Return the (x, y) coordinate for the center point of the cell that contains the specified text.  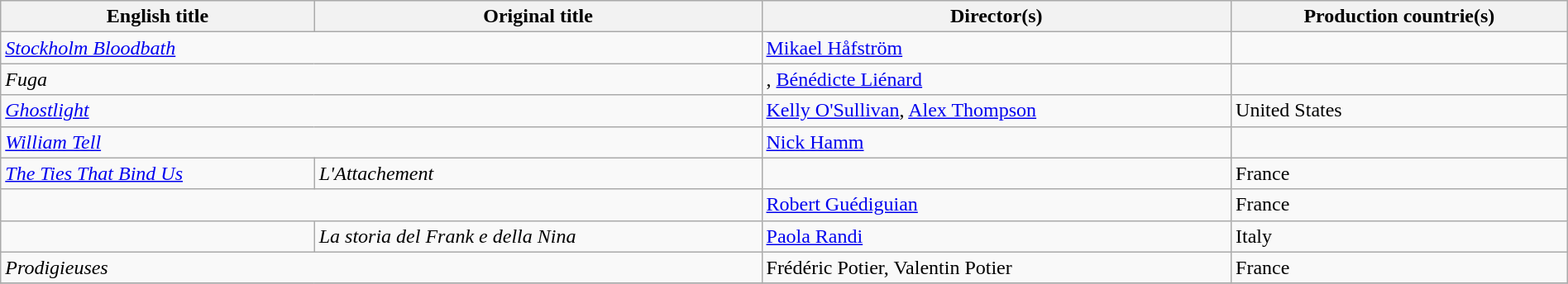
William Tell (381, 142)
Prodigieuses (381, 267)
English title (157, 17)
Production countrie(s) (1399, 17)
Original title (538, 17)
Nick Hamm (997, 142)
The Ties That Bind Us (157, 173)
Italy (1399, 236)
Director(s) (997, 17)
La storia del Frank e della Nina (538, 236)
Frédéric Potier, Valentin Potier (997, 267)
Fuga (381, 79)
United States (1399, 111)
Paola Randi (997, 236)
Stockholm Bloodbath (381, 48)
Ghostlight (381, 111)
Mikael Håfström (997, 48)
, Bénédicte Liénard (997, 79)
Robert Guédiguian (997, 205)
L'Attachement (538, 173)
Kelly O'Sullivan, Alex Thompson (997, 111)
